Output the (X, Y) coordinate of the center of the cell containing the given text.  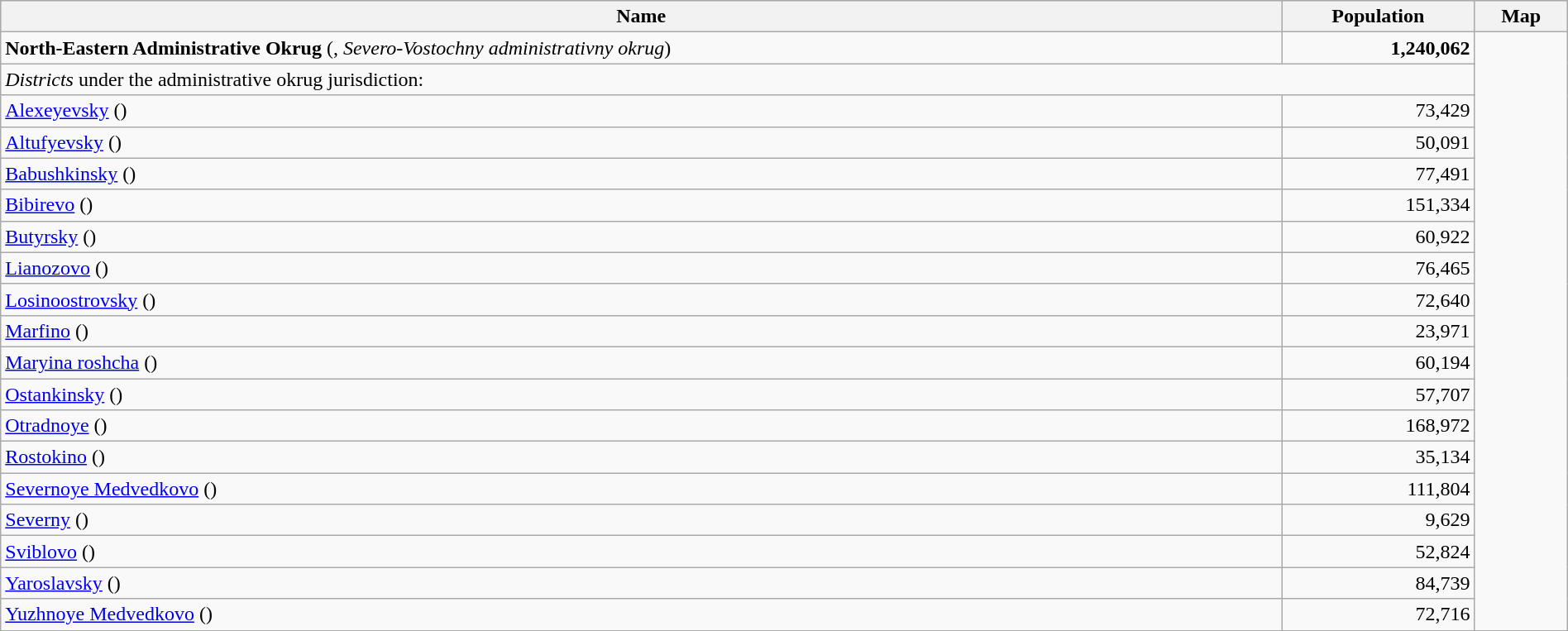
35,134 (1379, 457)
57,707 (1379, 394)
111,804 (1379, 489)
72,640 (1379, 299)
Rostokino () (642, 457)
North-Eastern Administrative Okrug (, Severo-Vostochny administrativny okrug) (642, 48)
Population (1379, 17)
Butyrsky () (642, 237)
Severny () (642, 520)
Babushkinsky () (642, 174)
Altufyevsky () (642, 142)
Marfino () (642, 331)
60,194 (1379, 362)
Yuzhnoye Medvedkovo () (642, 614)
Lianozovo () (642, 268)
9,629 (1379, 520)
Bibirevo () (642, 205)
73,429 (1379, 111)
52,824 (1379, 552)
60,922 (1379, 237)
168,972 (1379, 426)
Maryina roshcha () (642, 362)
Ostankinsky () (642, 394)
72,716 (1379, 614)
Losinoostrovsky () (642, 299)
Yaroslavsky () (642, 583)
76,465 (1379, 268)
Map (1521, 17)
Sviblovo () (642, 552)
77,491 (1379, 174)
Otradnoye () (642, 426)
50,091 (1379, 142)
Severnoye Medvedkovo () (642, 489)
1,240,062 (1379, 48)
Alexeyevsky () (642, 111)
Name (642, 17)
151,334 (1379, 205)
23,971 (1379, 331)
84,739 (1379, 583)
Districts under the administrative okrug jurisdiction: (738, 79)
